Find where the given text appears and provide that cell's center as [X, Y] coordinate. 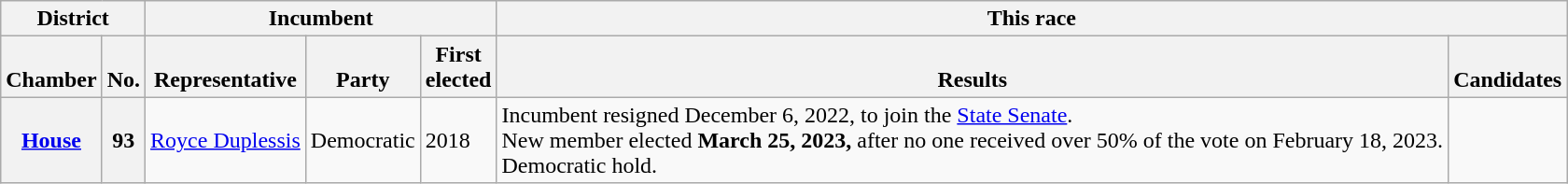
Candidates [1508, 67]
2018 [458, 140]
Representative [226, 67]
House [51, 140]
Chamber [51, 67]
Results [973, 67]
This race [1032, 19]
No. [123, 67]
Firstelected [458, 67]
Party [362, 67]
Democratic [362, 140]
Royce Duplessis [226, 140]
District [73, 19]
93 [123, 140]
Incumbent [321, 19]
